Return (X, Y) of the center of cell containing provided text 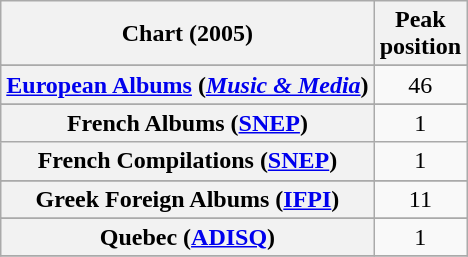
Peakposition (420, 34)
46 (420, 85)
French Albums (SNEP) (188, 123)
Chart (2005) (188, 34)
Quebec (ADISQ) (188, 237)
11 (420, 199)
French Compilations (SNEP) (188, 161)
Greek Foreign Albums (IFPI) (188, 199)
European Albums (Music & Media) (188, 85)
